Extract the [X, Y] coordinate from the center of the cell holding the provided text.  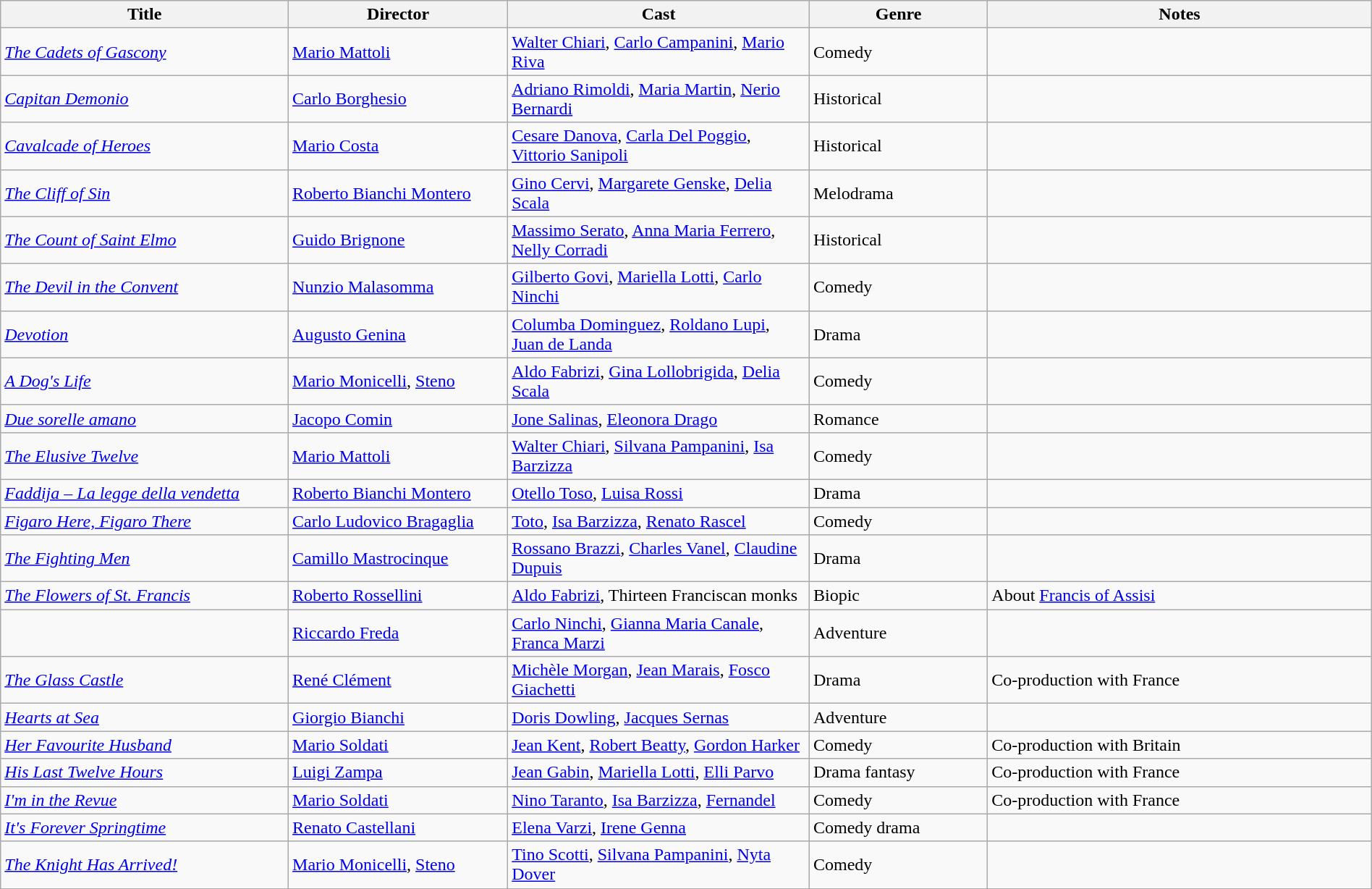
Aldo Fabrizi, Gina Lollobrigida, Delia Scala [659, 381]
Drama fantasy [898, 772]
Her Favourite Husband [145, 745]
Melodrama [898, 193]
Due sorelle amano [145, 418]
Carlo Ludovico Bragaglia [398, 521]
Cavalcade of Heroes [145, 146]
Gino Cervi, Margarete Genske, Delia Scala [659, 193]
Doris Dowling, Jacques Sernas [659, 717]
Augusto Genina [398, 334]
Toto, Isa Barzizza, Renato Rascel [659, 521]
Walter Chiari, Carlo Campanini, Mario Riva [659, 52]
The Flowers of St. Francis [145, 596]
Cast [659, 14]
Gilberto Govi, Mariella Lotti, Carlo Ninchi [659, 287]
The Knight Has Arrived! [145, 864]
Genre [898, 14]
Camillo Mastrocinque [398, 559]
The Elusive Twelve [145, 456]
Cesare Danova, Carla Del Poggio, Vittorio Sanipoli [659, 146]
Aldo Fabrizi, Thirteen Franciscan monks [659, 596]
Renato Castellani [398, 827]
I'm in the Revue [145, 800]
Adriano Rimoldi, Maria Martin, Nerio Bernardi [659, 98]
Devotion [145, 334]
Nino Taranto, Isa Barzizza, Fernandel [659, 800]
Comedy drama [898, 827]
Guido Brignone [398, 240]
About Francis of Assisi [1180, 596]
Title [145, 14]
René Clément [398, 681]
Figaro Here, Figaro There [145, 521]
The Count of Saint Elmo [145, 240]
Co-production with Britain [1180, 745]
Notes [1180, 14]
Romance [898, 418]
Carlo Borghesio [398, 98]
Nunzio Malasomma [398, 287]
Giorgio Bianchi [398, 717]
His Last Twelve Hours [145, 772]
The Devil in the Convent [145, 287]
Roberto Rossellini [398, 596]
Carlo Ninchi, Gianna Maria Canale, Franca Marzi [659, 633]
The Fighting Men [145, 559]
Biopic [898, 596]
Mario Costa [398, 146]
Jone Salinas, Eleonora Drago [659, 418]
Jean Gabin, Mariella Lotti, Elli Parvo [659, 772]
It's Forever Springtime [145, 827]
Hearts at Sea [145, 717]
Massimo Serato, Anna Maria Ferrero, Nelly Corradi [659, 240]
Columba Dominguez, Roldano Lupi, Juan de Landa [659, 334]
Director [398, 14]
Faddija – La legge della vendetta [145, 493]
A Dog's Life [145, 381]
The Cadets of Gascony [145, 52]
Jean Kent, Robert Beatty, Gordon Harker [659, 745]
Tino Scotti, Silvana Pampanini, Nyta Dover [659, 864]
Riccardo Freda [398, 633]
The Glass Castle [145, 681]
The Cliff of Sin [145, 193]
Luigi Zampa [398, 772]
Otello Toso, Luisa Rossi [659, 493]
Jacopo Comin [398, 418]
Elena Varzi, Irene Genna [659, 827]
Michèle Morgan, Jean Marais, Fosco Giachetti [659, 681]
Rossano Brazzi, Charles Vanel, Claudine Dupuis [659, 559]
Capitan Demonio [145, 98]
Walter Chiari, Silvana Pampanini, Isa Barzizza [659, 456]
